Provide the (X, Y) coordinate of the cell's center where the given text is located.  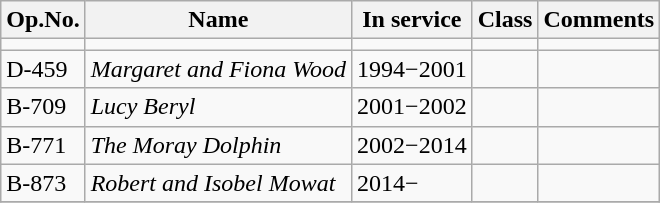
In service (412, 20)
2002−2014 (412, 145)
Robert and Isobel Mowat (218, 183)
Comments (599, 20)
B-873 (43, 183)
Class (505, 20)
2001−2002 (412, 107)
Lucy Beryl (218, 107)
B-771 (43, 145)
Margaret and Fiona Wood (218, 69)
The Moray Dolphin (218, 145)
B-709 (43, 107)
2014− (412, 183)
D-459 (43, 69)
Name (218, 20)
Op.No. (43, 20)
1994−2001 (412, 69)
